Pinpoint the cell where the given text exists, returning its (X, Y) midpoint coordinate. 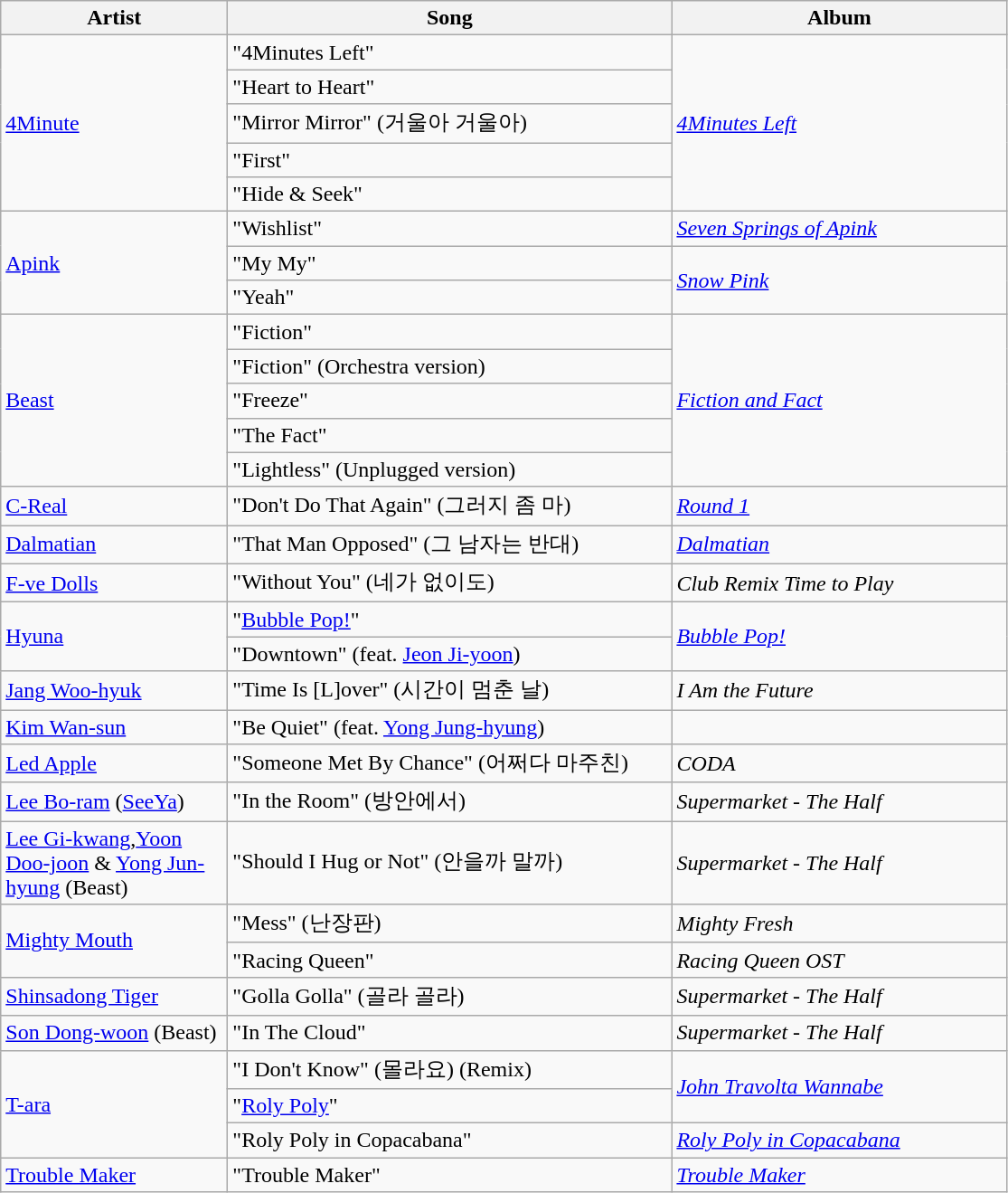
Bubble Pop! (839, 637)
"In The Cloud" (450, 1033)
Beast (114, 401)
Club Remix Time to Play (839, 582)
Mighty Mouth (114, 941)
Roly Poly in Copacabana (839, 1141)
"Roly Poly" (450, 1106)
Son Dong-woon (Beast) (114, 1033)
Fiction and Fact (839, 401)
Lee Gi-kwang,Yoon Doo-joon & Yong Jun-hyung (Beast) (114, 863)
"Hide & Seek" (450, 194)
Racing Queen OST (839, 960)
Led Apple (114, 763)
"4Minutes Left" (450, 52)
"The Fact" (450, 435)
"First" (450, 160)
Snow Pink (839, 280)
"Roly Poly in Copacabana" (450, 1141)
"Fiction" (450, 332)
F-ve Dolls (114, 582)
"Mess" (난장판) (450, 924)
Jang Woo-hyuk (114, 691)
"Bubble Pop!" (450, 620)
Mighty Fresh (839, 924)
"Freeze" (450, 401)
"Should I Hug or Not" (안을까 말까) (450, 863)
Shinsadong Tiger (114, 997)
I Am the Future (839, 691)
"Heart to Heart" (450, 87)
CODA (839, 763)
T-ara (114, 1103)
4Minutes Left (839, 123)
"In the Room" (방안에서) (450, 801)
John Travolta Wannabe (839, 1087)
Song (450, 18)
"Trouble Maker" (450, 1175)
"Racing Queen" (450, 960)
Album (839, 18)
"Without You" (네가 없이도) (450, 582)
"Downtown" (feat. Jeon Ji-yoon) (450, 654)
Artist (114, 18)
"Mirror Mirror" (거울아 거울아) (450, 123)
"Lightless" (Unplugged version) (450, 469)
C-Real (114, 507)
Seven Springs of Apink (839, 229)
4Minute (114, 123)
"Golla Golla" (골라 골라) (450, 997)
"Wishlist" (450, 229)
"That Man Opposed" (그 남자는 반대) (450, 544)
"Yeah" (450, 298)
"Don't Do That Again" (그러지 좀 마) (450, 507)
"Be Quiet" (feat. Yong Jung-hyung) (450, 726)
Kim Wan-sun (114, 726)
Hyuna (114, 637)
Lee Bo-ram (SeeYa) (114, 801)
"I Don't Know" (몰라요) (Remix) (450, 1069)
Apink (114, 263)
"Someone Met By Chance" (어쩌다 마주친) (450, 763)
"My My" (450, 263)
"Fiction" (Orchestra version) (450, 366)
"Time Is [L]over" (시간이 멈춘 날) (450, 691)
Round 1 (839, 507)
